For the text-containing cell, return its midpoint in (X, Y) coordinate format. 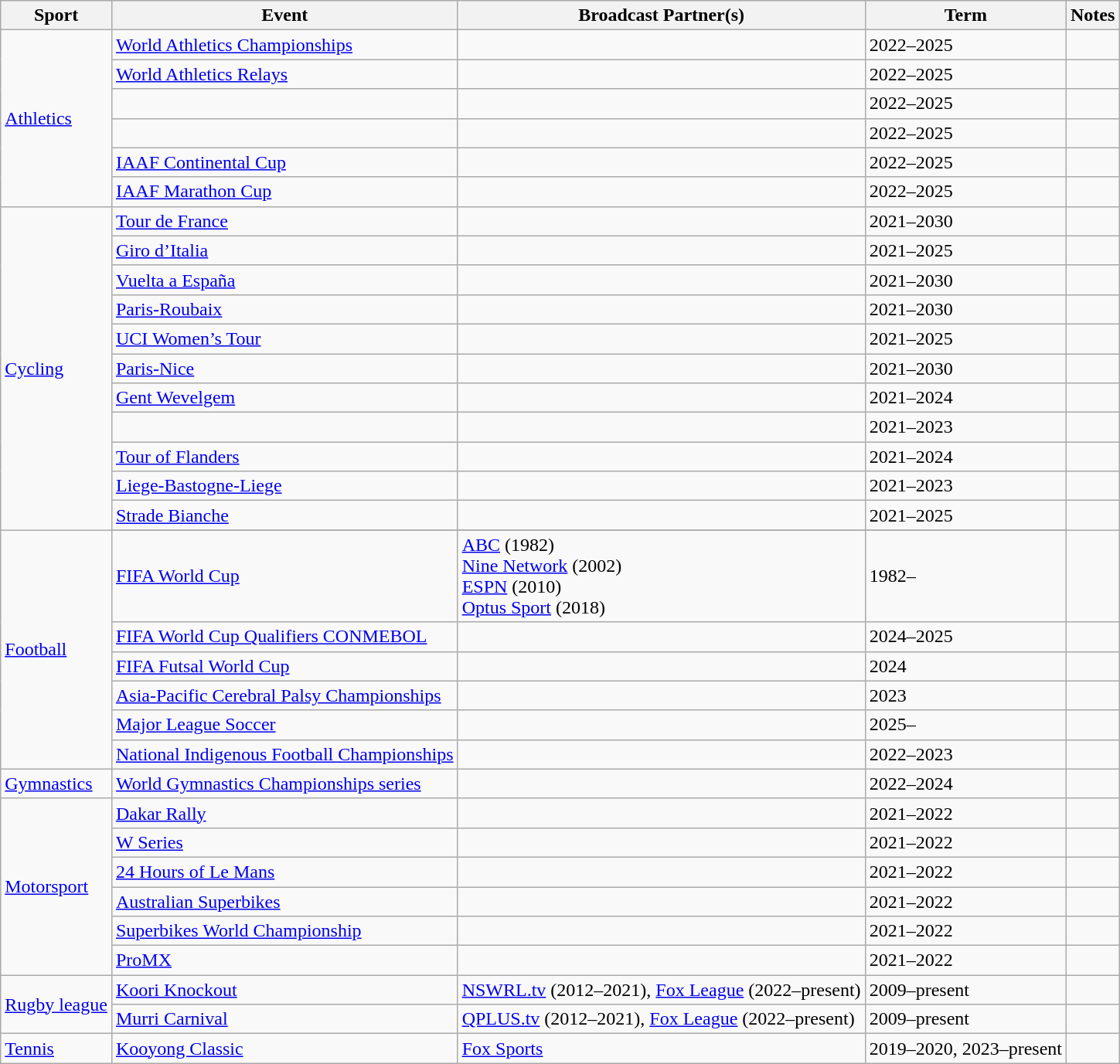
QPLUS.tv (2012–2021), Fox League (2022–present) (662, 1019)
W Series (284, 842)
Broadcast Partner(s) (662, 15)
24 Hours of Le Mans (284, 872)
Liege-Bastogne-Liege (284, 486)
2019–2020, 2023–present (965, 1049)
World Athletics Relays (284, 74)
1982– (965, 576)
Fox Sports (662, 1049)
Giro d’Italia (284, 250)
Australian Superbikes (284, 902)
Event (284, 15)
Motorsport (56, 886)
Murri Carnival (284, 1019)
IAAF Continental Cup (284, 162)
IAAF Marathon Cup (284, 192)
National Indigenous Football Championships (284, 754)
FIFA Futsal World Cup (284, 666)
Vuelta a España (284, 280)
FIFA World Cup Qualifiers CONMEBOL (284, 637)
2025– (965, 725)
Superbikes World Championship (284, 931)
Gent Wevelgem (284, 398)
Sport (56, 15)
NSWRL.tv (2012–2021), Fox League (2022–present) (662, 990)
Koori Knockout (284, 990)
Asia-Pacific Cerebral Palsy Championships (284, 695)
2022–2023 (965, 754)
Football (56, 649)
Tour of Flanders (284, 457)
Tour de France (284, 221)
World Athletics Championships (284, 45)
2022–2024 (965, 784)
Term (965, 15)
ABC (1982)Nine Network (2002)ESPN (2010)Optus Sport (2018) (662, 576)
Tennis (56, 1049)
2024–2025 (965, 637)
World Gymnastics Championships series (284, 784)
Kooyong Classic (284, 1049)
2023 (965, 695)
Paris-Roubaix (284, 309)
Paris-Nice (284, 369)
Dakar Rally (284, 813)
Notes (1093, 15)
Strade Bianche (284, 515)
Rugby league (56, 1005)
2024 (965, 666)
Athletics (56, 118)
Gymnastics (56, 784)
FIFA World Cup (284, 576)
UCI Women’s Tour (284, 338)
Major League Soccer (284, 725)
Cycling (56, 368)
ProMX (284, 960)
